Extract the [X, Y] coordinate from the center of the cell holding the provided text.  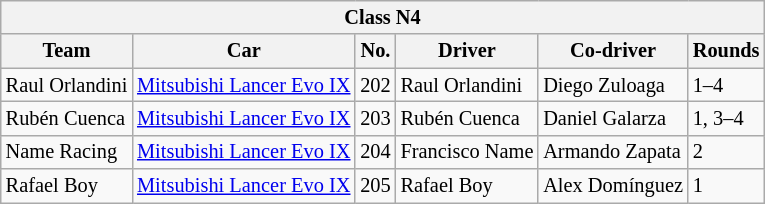
2 [726, 152]
Diego Zuloaga [613, 85]
No. [375, 51]
Rounds [726, 51]
Team [66, 51]
202 [375, 85]
Car [244, 51]
Daniel Galarza [613, 118]
1, 3–4 [726, 118]
Name Racing [66, 152]
Alex Domínguez [613, 186]
1–4 [726, 85]
1 [726, 186]
Francisco Name [468, 152]
Class N4 [383, 17]
Driver [468, 51]
Armando Zapata [613, 152]
203 [375, 118]
204 [375, 152]
Co-driver [613, 51]
205 [375, 186]
